Return the [x, y] coordinate for the center point of the cell that contains the specified text.  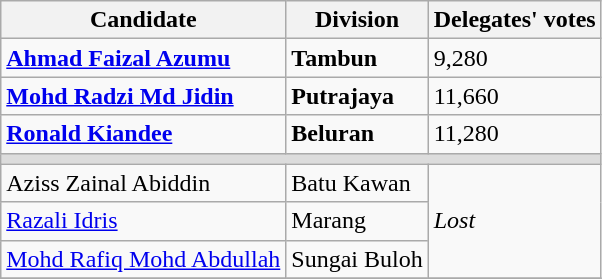
Candidate [144, 20]
Aziss Zainal Abiddin [144, 183]
Tambun [357, 58]
9,280 [514, 58]
11,660 [514, 96]
11,280 [514, 134]
Delegates' votes [514, 20]
Division [357, 20]
Lost [514, 221]
Mohd Radzi Md Jidin [144, 96]
Beluran [357, 134]
Ahmad Faizal Azumu [144, 58]
Batu Kawan [357, 183]
Marang [357, 221]
Ronald Kiandee [144, 134]
Sungai Buloh [357, 259]
Mohd Rafiq Mohd Abdullah [144, 259]
Razali Idris [144, 221]
Putrajaya [357, 96]
